Detect which cell encompasses the target text, then output its [x, y] center coordinate. 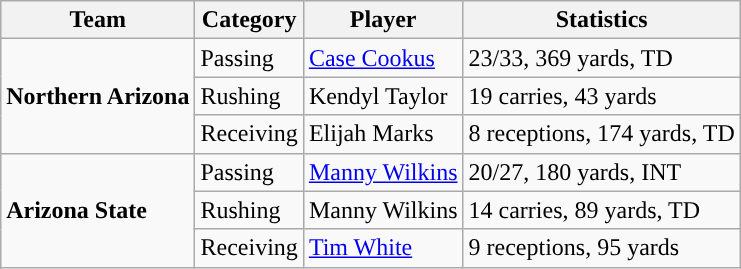
9 receptions, 95 yards [602, 248]
Team [98, 20]
Player [383, 20]
8 receptions, 174 yards, TD [602, 134]
14 carries, 89 yards, TD [602, 210]
23/33, 369 yards, TD [602, 58]
Tim White [383, 248]
20/27, 180 yards, INT [602, 172]
Arizona State [98, 210]
Northern Arizona [98, 96]
Kendyl Taylor [383, 96]
Category [249, 20]
Elijah Marks [383, 134]
Case Cookus [383, 58]
Statistics [602, 20]
19 carries, 43 yards [602, 96]
